Detect which cell encompasses the target text, then output its [x, y] center coordinate. 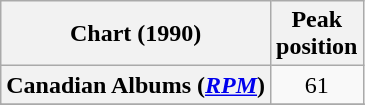
Chart (1990) [136, 34]
Peak position [317, 34]
61 [317, 85]
Canadian Albums (RPM) [136, 85]
